Detect which cell encompasses the target text, then output its [x, y] center coordinate. 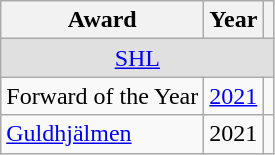
Guldhjälmen [102, 134]
Award [102, 20]
Year [234, 20]
SHL [138, 58]
Forward of the Year [102, 96]
